For the text-containing cell, return its midpoint in (X, Y) coordinate format. 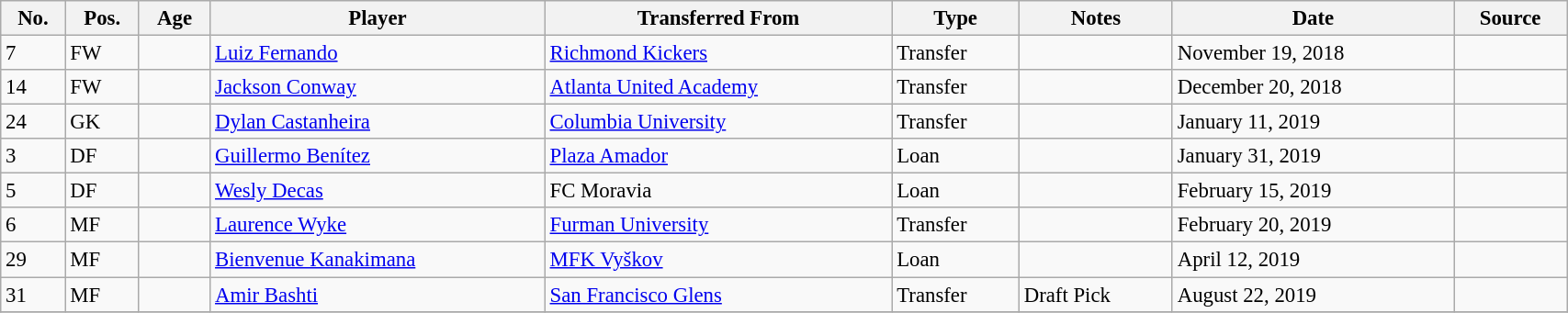
Guillermo Benítez (378, 156)
Date (1313, 18)
August 22, 2019 (1313, 295)
November 19, 2018 (1313, 53)
April 12, 2019 (1313, 260)
Pos. (102, 18)
3 (33, 156)
Plaza Amador (718, 156)
GK (102, 122)
24 (33, 122)
San Francisco Glens (718, 295)
Furman University (718, 225)
Columbia University (718, 122)
Draft Pick (1095, 295)
No. (33, 18)
Age (175, 18)
31 (33, 295)
January 31, 2019 (1313, 156)
Dylan Castanheira (378, 122)
Richmond Kickers (718, 53)
February 20, 2019 (1313, 225)
6 (33, 225)
Source (1510, 18)
Amir Bashti (378, 295)
Type (955, 18)
29 (33, 260)
January 11, 2019 (1313, 122)
Luiz Fernando (378, 53)
FC Moravia (718, 191)
14 (33, 87)
Atlanta United Academy (718, 87)
Wesly Decas (378, 191)
5 (33, 191)
7 (33, 53)
Transferred From (718, 18)
Laurence Wyke (378, 225)
February 15, 2019 (1313, 191)
MFK Vyškov (718, 260)
Player (378, 18)
Notes (1095, 18)
December 20, 2018 (1313, 87)
Jackson Conway (378, 87)
Bienvenue Kanakimana (378, 260)
